Return the (x, y) coordinate for the center point of the cell that contains the specified text.  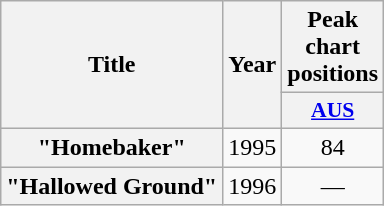
Peak chart positions (333, 47)
Title (112, 65)
AUS (333, 111)
"Hallowed Ground" (112, 185)
1996 (252, 185)
Year (252, 65)
84 (333, 147)
1995 (252, 147)
— (333, 185)
"Homebaker" (112, 147)
